Capture the cell that displays the provided text and extract its (X, Y) central coordinate. 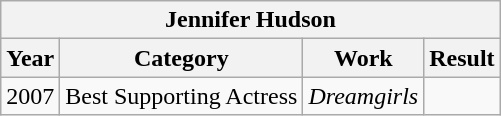
Jennifer Hudson (250, 20)
Work (364, 58)
Year (30, 58)
Dreamgirls (364, 96)
Result (462, 58)
Best Supporting Actress (182, 96)
Category (182, 58)
2007 (30, 96)
